Identify which cell holds the provided text, then report its (X, Y) central coordinate. 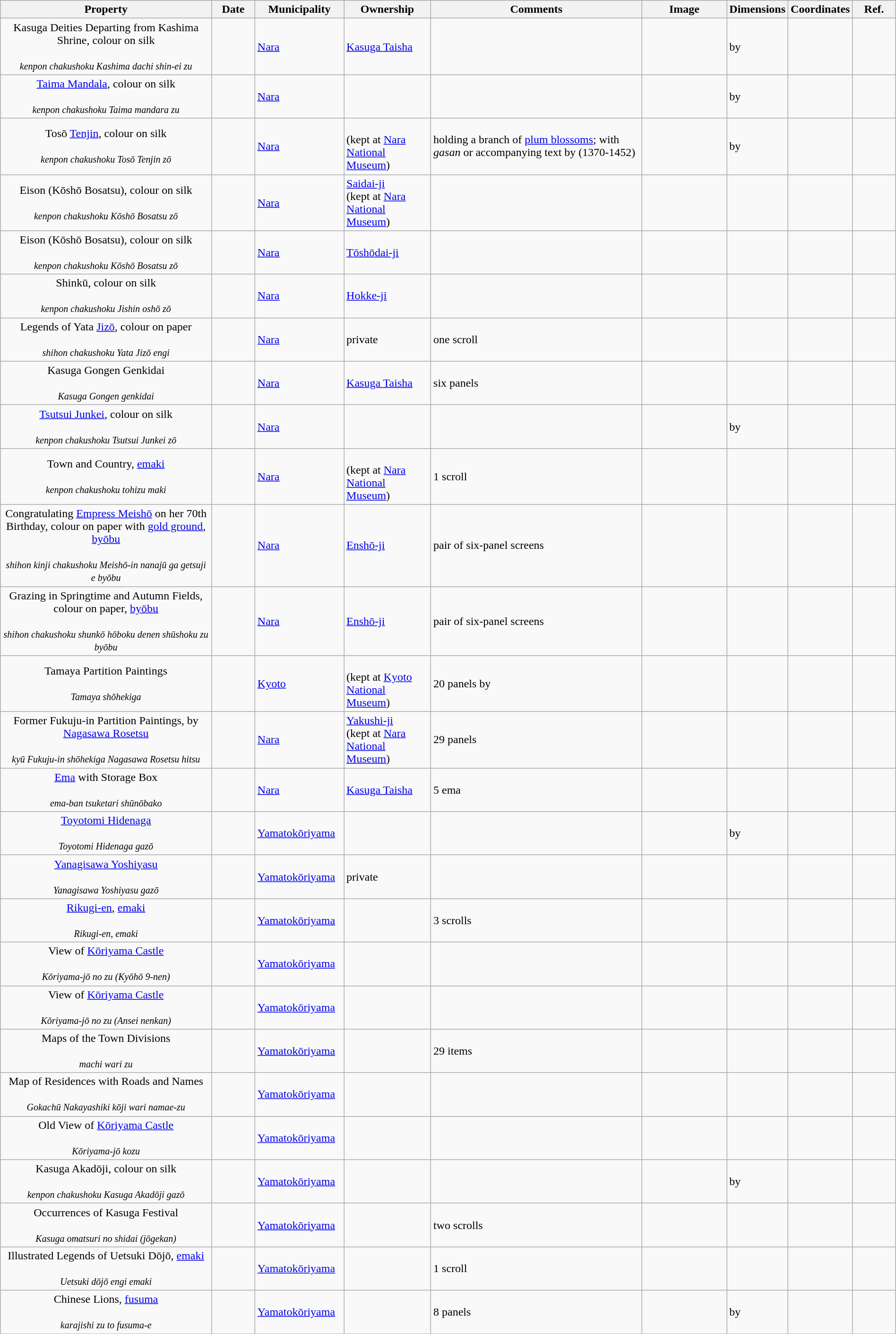
Taima Mandala, colour on silkkenpon chakushoku Taima mandara zu (106, 96)
Date (233, 9)
View of Kōriyama CastleKōriyama-jō no zu (Kyōhō 9-nen) (106, 964)
Occurrences of Kasuga FestivalKasuga omatsuri no shidai (jōgekan) (106, 1225)
Tosō Tenjin, colour on silkkenpon chakushoku Tosō Tenjin zō (106, 147)
(kept at Kyoto National Museum) (388, 684)
Dimensions (758, 9)
29 items (537, 1051)
Ema with Storage Boxema-ban tsuketari shūnōbako (106, 790)
Chinese Lions, fusumakarajishi zu to fusuma-e (106, 1312)
Toyotomi HidenagaToyotomi Hidenaga gazō (106, 833)
Maps of the Town Divisionsmachi wari zu (106, 1051)
5 ema (537, 790)
Shinkū, colour on silkkenpon chakushoku Jishin oshō zō (106, 296)
8 panels (537, 1312)
holding a branch of plum blossoms; with gasan or accompanying text by (1370-1452) (537, 147)
Property (106, 9)
Legends of Yata Jizō, colour on papershihon chakushoku Yata Jizō engi (106, 339)
six panels (537, 383)
Ownership (388, 9)
Tamaya Partition PaintingsTamaya shōhekiga (106, 684)
one scroll (537, 339)
Kasuga Deities Departing from Kashima Shrine, colour on silkkenpon chakushoku Kashima dachi shin-ei zu (106, 46)
Saidai-ji(kept at Nara National Museum) (388, 202)
Kyoto (299, 684)
Coordinates (820, 9)
Hokke-ji (388, 296)
Kasuga Akadōji, colour on silkkenpon chakushoku Kasuga Akadōji gazō (106, 1181)
29 panels (537, 740)
two scrolls (537, 1225)
Map of Residences with Roads and NamesGokachū Nakayashiki kōji wari namae-zu (106, 1094)
Kasuga Gongen GenkidaiKasuga Gongen genkidai (106, 383)
Municipality (299, 9)
Yakushi-ji(kept at Nara National Museum) (388, 740)
Comments (537, 9)
Tōshōdai-ji (388, 252)
Ref. (874, 9)
3 scrolls (537, 920)
Image (684, 9)
Grazing in Springtime and Autumn Fields, colour on paper, byōbushihon chakushoku shunkō hōboku denen shūshoku zu byōbu (106, 621)
Town and Country, emakikenpon chakushoku tohizu maki (106, 476)
Former Fukuju-in Partition Paintings, by Nagasawa Rosetsukyū Fukuju-in shōhekiga Nagasawa Rosetsu hitsu (106, 740)
Rikugi-en, emakiRikugi-en, emaki (106, 920)
Tsutsui Junkei, colour on silkkenpon chakushoku Tsutsui Junkei zō (106, 426)
Old View of Kōriyama CastleKōriyama-jō kozu (106, 1138)
Yanagisawa YoshiyasuYanagisawa Yoshiyasu gazō (106, 877)
View of Kōriyama CastleKōriyama-jō no zu (Ansei nenkan) (106, 1007)
Illustrated Legends of Uetsuki Dōjō, emakiUetsuki dōjō engi emaki (106, 1268)
20 panels by (537, 684)
